Detect which cell encompasses the target text, then output its [x, y] center coordinate. 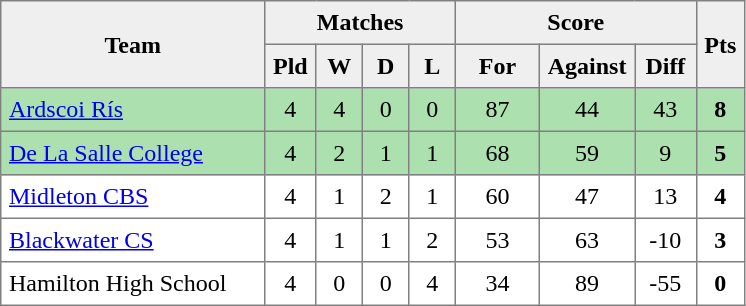
43 [666, 110]
89 [586, 284]
68 [497, 153]
47 [586, 197]
-55 [666, 284]
34 [497, 284]
Pts [720, 44]
Against [586, 66]
63 [586, 240]
Score [576, 23]
87 [497, 110]
Hamilton High School [133, 284]
53 [497, 240]
9 [666, 153]
13 [666, 197]
60 [497, 197]
Blackwater CS [133, 240]
5 [720, 153]
3 [720, 240]
8 [720, 110]
W [339, 66]
For [497, 66]
Matches [360, 23]
De La Salle College [133, 153]
Pld [290, 66]
L [432, 66]
44 [586, 110]
Team [133, 44]
-10 [666, 240]
59 [586, 153]
Diff [666, 66]
D [385, 66]
Ardscoi Rís [133, 110]
Midleton CBS [133, 197]
